Scan for the cell matching the given text and deliver its [X, Y] coordinate at center. 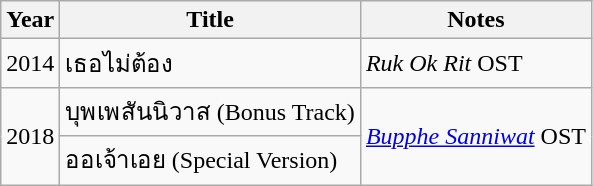
Ruk Ok Rit OST [476, 64]
Bupphe Sanniwat OST [476, 136]
เธอไม่ต้อง [210, 64]
Title [210, 20]
2018 [30, 136]
2014 [30, 64]
Notes [476, 20]
Year [30, 20]
ออเจ้าเอย (Special Version) [210, 160]
บุพเพสันนิวาส (Bonus Track) [210, 112]
